Identify which cell holds the provided text, then report its (X, Y) central coordinate. 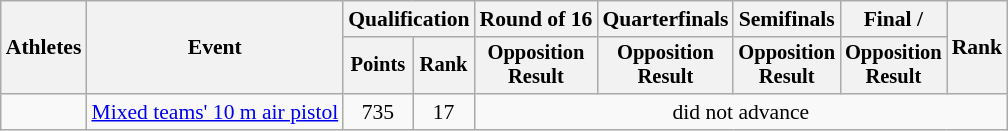
17 (444, 112)
did not advance (742, 112)
Final / (894, 19)
Points (378, 66)
Mixed teams' 10 m air pistol (214, 112)
Quarterfinals (665, 19)
735 (378, 112)
Event (214, 48)
Semifinals (786, 19)
Round of 16 (536, 19)
Athletes (44, 48)
Qualification (408, 19)
